Locate the cell with the specified text and output its [X, Y] center coordinate. 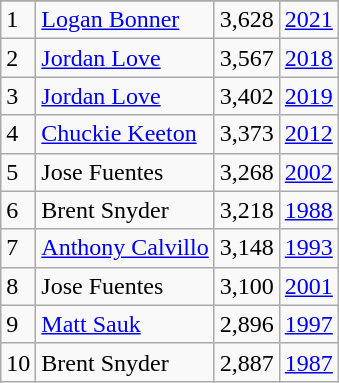
3,567 [246, 58]
2 [18, 58]
3,218 [246, 210]
2012 [308, 134]
3 [18, 96]
Anthony Calvillo [125, 248]
4 [18, 134]
2,896 [246, 324]
5 [18, 172]
2018 [308, 58]
3,148 [246, 248]
3,628 [246, 20]
1993 [308, 248]
2002 [308, 172]
6 [18, 210]
1997 [308, 324]
1988 [308, 210]
3,268 [246, 172]
3,100 [246, 286]
9 [18, 324]
Logan Bonner [125, 20]
2,887 [246, 362]
2019 [308, 96]
3,373 [246, 134]
2001 [308, 286]
1987 [308, 362]
3,402 [246, 96]
1 [18, 20]
2021 [308, 20]
7 [18, 248]
10 [18, 362]
Chuckie Keeton [125, 134]
8 [18, 286]
Matt Sauk [125, 324]
